From the cell containing the given text, extract its center point as [x, y] coordinate. 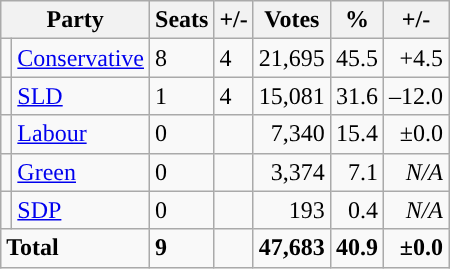
7.1 [356, 172]
45.5 [356, 58]
SDP [81, 210]
% [356, 20]
0.4 [356, 210]
Party [76, 20]
7,340 [292, 134]
1 [182, 96]
–12.0 [416, 96]
3,374 [292, 172]
Total [76, 248]
47,683 [292, 248]
Conservative [81, 58]
+4.5 [416, 58]
Votes [292, 20]
193 [292, 210]
Labour [81, 134]
21,695 [292, 58]
40.9 [356, 248]
31.6 [356, 96]
8 [182, 58]
15.4 [356, 134]
15,081 [292, 96]
Seats [182, 20]
SLD [81, 96]
9 [182, 248]
Green [81, 172]
